Provide the (X, Y) coordinate of the cell's center where the given text is located.  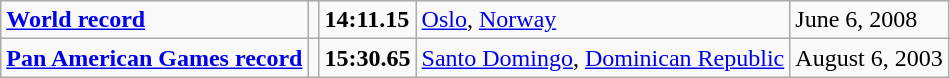
Santo Domingo, Dominican Republic (603, 58)
15:30.65 (368, 58)
Oslo, Norway (603, 20)
Pan American Games record (154, 58)
World record (154, 20)
June 6, 2008 (869, 20)
August 6, 2003 (869, 58)
14:11.15 (368, 20)
